Provide the [X, Y] coordinate of the cell's center where the given text is located.  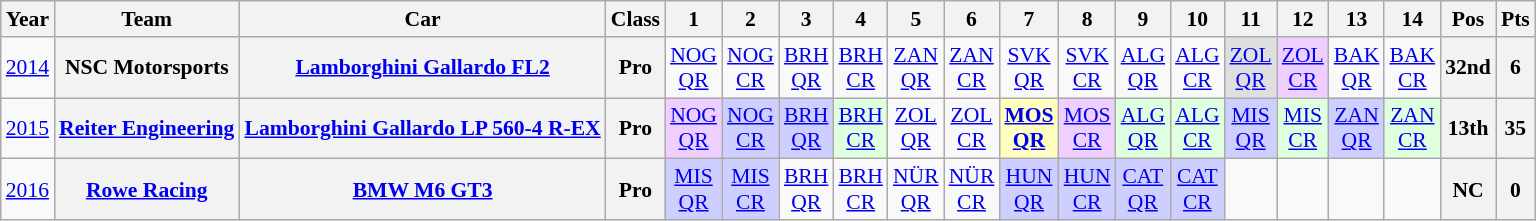
NC [1468, 190]
Lamborghini Gallardo LP 560-4 R-EX [422, 128]
SVKQR [1028, 68]
MOSQR [1028, 128]
32nd [1468, 68]
35 [1516, 128]
1 [694, 19]
BMW M6 GT3 [422, 190]
NÜRCR [972, 190]
Rowe Racing [146, 190]
2015 [28, 128]
MOSCR [1088, 128]
Car [422, 19]
CATQR [1143, 190]
HUNQR [1028, 190]
Team [146, 19]
NSC Motorsports [146, 68]
4 [860, 19]
7 [1028, 19]
HUNCR [1088, 190]
Pos [1468, 19]
BAKCR [1412, 68]
11 [1251, 19]
Pts [1516, 19]
13 [1357, 19]
NÜRQR [916, 190]
Lamborghini Gallardo FL2 [422, 68]
Reiter Engineering [146, 128]
2014 [28, 68]
9 [1143, 19]
8 [1088, 19]
SVKCR [1088, 68]
Class [636, 19]
BAKQR [1357, 68]
13th [1468, 128]
3 [806, 19]
10 [1197, 19]
Year [28, 19]
14 [1412, 19]
2016 [28, 190]
5 [916, 19]
2 [750, 19]
CATCR [1197, 190]
0 [1516, 190]
12 [1303, 19]
